For the text-containing cell, return its midpoint in [X, Y] coordinate format. 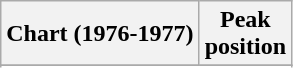
Peak position [245, 34]
Chart (1976-1977) [100, 34]
